Provide the [X, Y] coordinate of the cell's center where the given text is located.  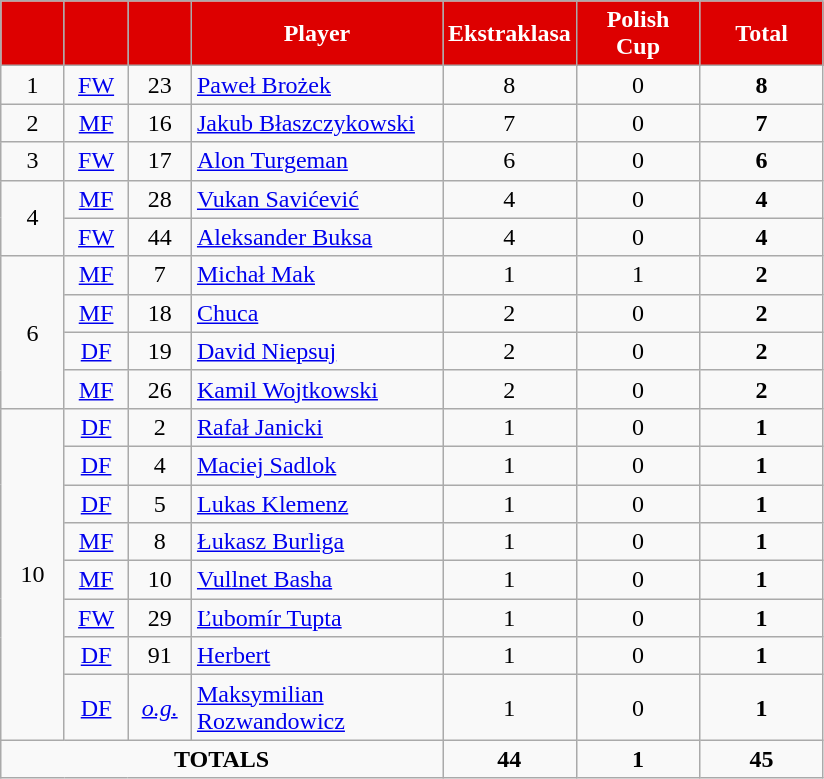
Ekstraklasa [509, 34]
28 [160, 199]
19 [160, 351]
Herbert [316, 656]
TOTALS [222, 759]
Total [762, 34]
5 [160, 503]
Aleksander Buksa [316, 237]
Player [316, 34]
18 [160, 313]
David Niepsuj [316, 351]
Polish Cup [638, 34]
o.g. [160, 708]
Michał Mak [316, 275]
91 [160, 656]
Paweł Brożek [316, 85]
Chuca [316, 313]
17 [160, 161]
Alon Turgeman [316, 161]
Maksymilian Rozwandowicz [316, 708]
29 [160, 618]
Vukan Savićević [316, 199]
45 [762, 759]
Łukasz Burliga [316, 542]
Kamil Wojtkowski [316, 389]
Ľubomír Tupta [316, 618]
3 [33, 161]
Maciej Sadlok [316, 465]
16 [160, 123]
26 [160, 389]
Rafał Janicki [316, 427]
Vullnet Basha [316, 580]
Jakub Błaszczykowski [316, 123]
23 [160, 85]
Lukas Klemenz [316, 503]
